Capture the cell that displays the provided text and extract its [x, y] central coordinate. 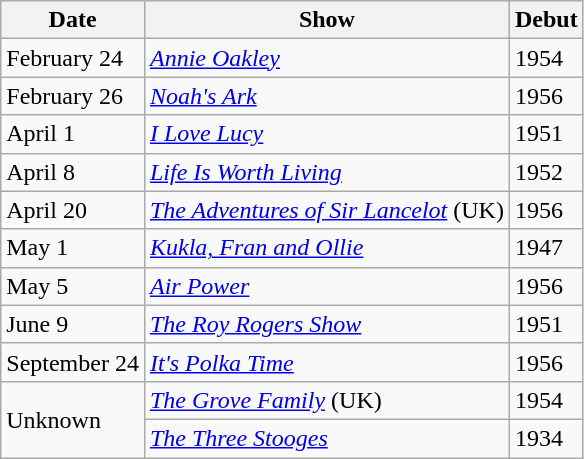
The Three Stooges [326, 438]
Air Power [326, 286]
Unknown [73, 419]
Annie Oakley [326, 58]
The Adventures of Sir Lancelot (UK) [326, 210]
Debut [546, 20]
Life Is Worth Living [326, 172]
1934 [546, 438]
February 26 [73, 96]
June 9 [73, 324]
1947 [546, 248]
Date [73, 20]
April 1 [73, 134]
April 20 [73, 210]
The Roy Rogers Show [326, 324]
The Grove Family (UK) [326, 400]
It's Polka Time [326, 362]
September 24 [73, 362]
Kukla, Fran and Ollie [326, 248]
April 8 [73, 172]
Noah's Ark [326, 96]
Show [326, 20]
1952 [546, 172]
I Love Lucy [326, 134]
May 5 [73, 286]
May 1 [73, 248]
February 24 [73, 58]
